Return the [X, Y] coordinate for the center point of the cell that contains the specified text.  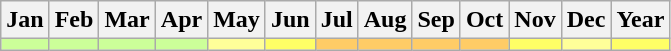
Feb [74, 20]
Dec [586, 20]
Jan [25, 20]
Nov [535, 20]
Year [640, 20]
May [237, 20]
Apr [181, 20]
Sep [436, 20]
Aug [385, 20]
Jul [336, 20]
Oct [484, 20]
Mar [127, 20]
Jun [290, 20]
